Find where the given text appears and provide that cell's center as [X, Y] coordinate. 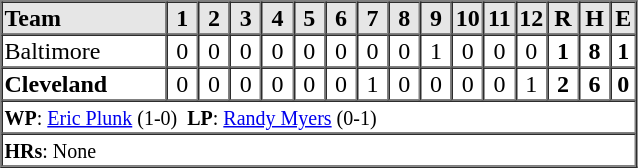
12 [531, 18]
3 [246, 18]
11 [500, 18]
WP: Eric Plunk (1-0) LP: Randy Myers (0-1) [319, 116]
4 [278, 18]
E [623, 18]
10 [468, 18]
Cleveland [84, 84]
R [563, 18]
7 [373, 18]
9 [436, 18]
Team [84, 18]
HRs: None [319, 150]
5 [309, 18]
H [595, 18]
Baltimore [84, 50]
